Determine the [x, y] coordinate at the center of the cell enclosing the given text.  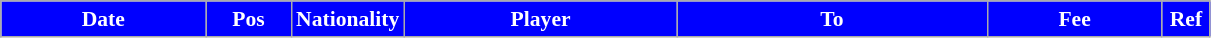
Date [104, 19]
Ref [1186, 19]
Fee [1074, 19]
Pos [248, 19]
Nationality [348, 19]
Player [540, 19]
To [832, 19]
